Detect which cell encompasses the target text, then output its (X, Y) center coordinate. 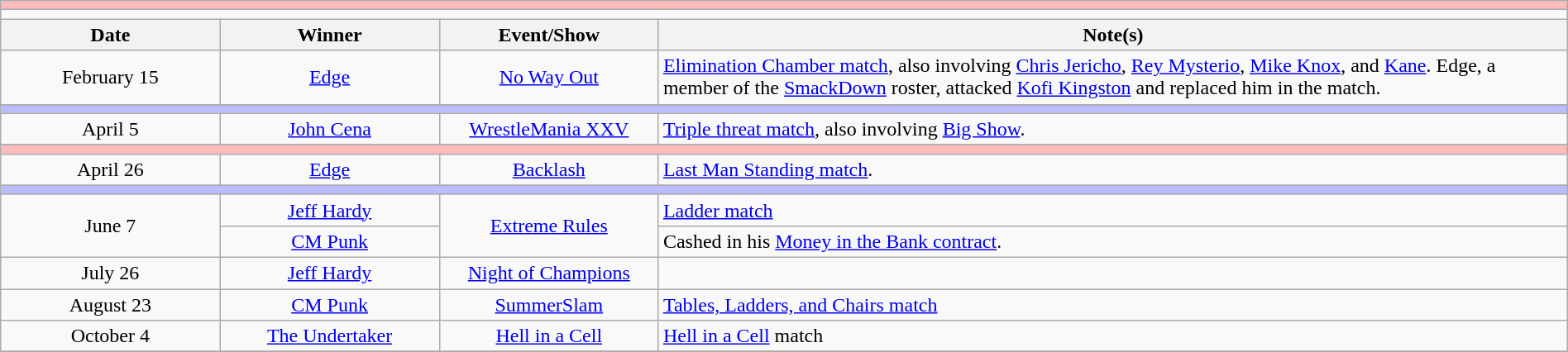
Last Man Standing match. (1113, 169)
WrestleMania XXV (549, 129)
Winner (329, 35)
No Way Out (549, 78)
April 26 (111, 169)
Backlash (549, 169)
Date (111, 35)
August 23 (111, 305)
Cashed in his Money in the Bank contract. (1113, 241)
Hell in a Cell match (1113, 336)
Event/Show (549, 35)
John Cena (329, 129)
April 5 (111, 129)
Tables, Ladders, and Chairs match (1113, 305)
July 26 (111, 273)
Ladder match (1113, 210)
Note(s) (1113, 35)
Triple threat match, also involving Big Show. (1113, 129)
October 4 (111, 336)
February 15 (111, 78)
Extreme Rules (549, 226)
Night of Champions (549, 273)
Hell in a Cell (549, 336)
June 7 (111, 226)
SummerSlam (549, 305)
The Undertaker (329, 336)
